Return [X, Y] of the center of cell containing provided text 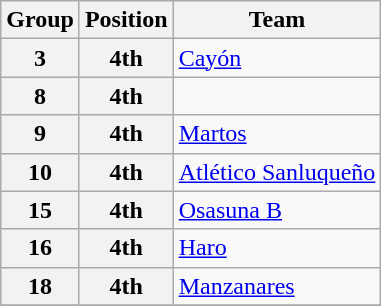
Group [40, 20]
9 [40, 134]
Team [277, 20]
10 [40, 172]
Cayón [277, 58]
Haro [277, 248]
Martos [277, 134]
8 [40, 96]
Osasuna B [277, 210]
18 [40, 286]
3 [40, 58]
16 [40, 248]
Manzanares [277, 286]
Position [126, 20]
15 [40, 210]
Atlético Sanluqueño [277, 172]
